Return the [X, Y] coordinate for the center point of the cell that contains the specified text.  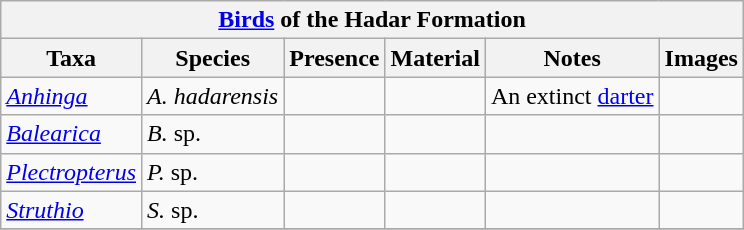
Species [213, 58]
Struthio [72, 210]
Taxa [72, 58]
Images [701, 58]
Anhinga [72, 96]
S. sp. [213, 210]
Material [435, 58]
Plectropterus [72, 172]
Birds of the Hadar Formation [372, 20]
A. hadarensis [213, 96]
Notes [572, 58]
B. sp. [213, 134]
P. sp. [213, 172]
Balearica [72, 134]
Presence [334, 58]
An extinct darter [572, 96]
